Search for the cell housing the specified text and yield its [x, y] center coordinate. 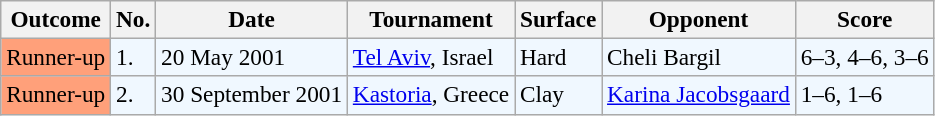
Hard [558, 57]
6–3, 4–6, 3–6 [864, 57]
Date [252, 19]
Score [864, 19]
Surface [558, 19]
Tournament [430, 19]
Opponent [699, 19]
30 September 2001 [252, 95]
No. [134, 19]
Cheli Bargil [699, 57]
Tel Aviv, Israel [430, 57]
Outcome [56, 19]
Clay [558, 95]
1–6, 1–6 [864, 95]
Kastoria, Greece [430, 95]
Karina Jacobsgaard [699, 95]
1. [134, 57]
20 May 2001 [252, 57]
2. [134, 95]
